Detect which cell encompasses the target text, then output its (X, Y) center coordinate. 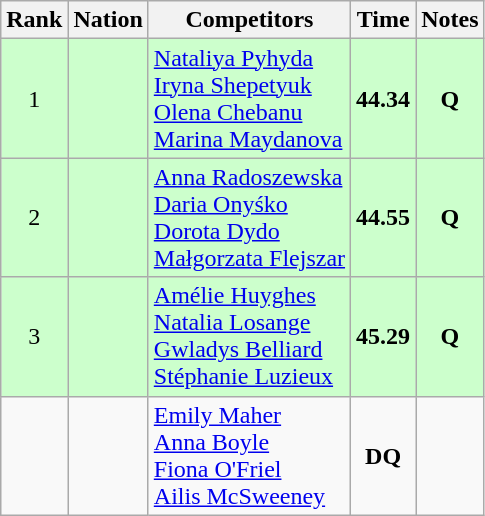
45.29 (384, 336)
Rank (34, 20)
Nataliya PyhydaIryna ShepetyukOlena ChebanuMarina Maydanova (249, 98)
Anna RadoszewskaDaria OnyśkoDorota DydoMałgorzata Flejszar (249, 218)
Competitors (249, 20)
3 (34, 336)
2 (34, 218)
44.34 (384, 98)
44.55 (384, 218)
Amélie HuyghesNatalia LosangeGwladys BelliardStéphanie Luzieux (249, 336)
Notes (450, 20)
Emily MaherAnna BoyleFiona O'FrielAilis McSweeney (249, 456)
DQ (384, 456)
Nation (108, 20)
1 (34, 98)
Time (384, 20)
